From the cell containing the given text, extract its center point as [x, y] coordinate. 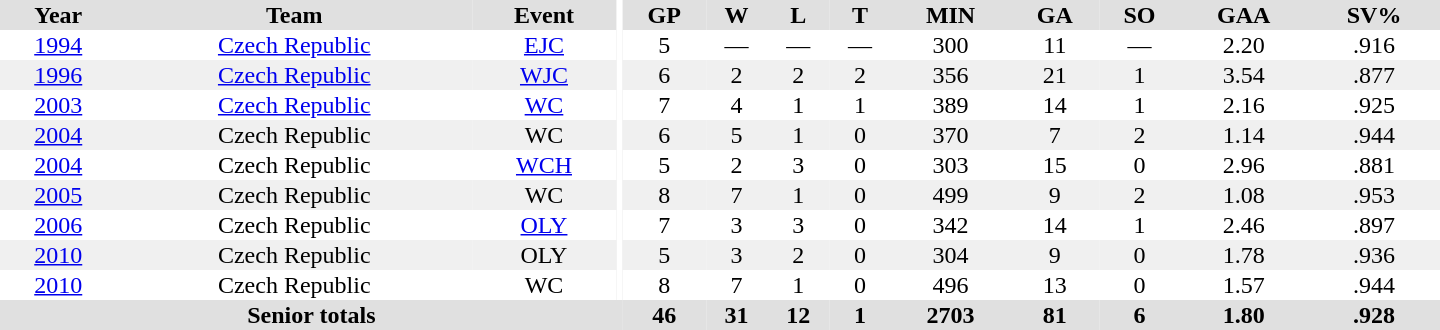
.877 [1374, 75]
1.80 [1244, 315]
356 [951, 75]
81 [1054, 315]
2703 [951, 315]
1.14 [1244, 135]
300 [951, 45]
499 [951, 195]
370 [951, 135]
Team [295, 15]
EJC [544, 45]
.925 [1374, 105]
GAA [1244, 15]
46 [664, 315]
342 [951, 225]
2.96 [1244, 165]
W [737, 15]
2006 [58, 225]
304 [951, 255]
13 [1054, 285]
1.08 [1244, 195]
Event [544, 15]
Year [58, 15]
.897 [1374, 225]
GA [1054, 15]
303 [951, 165]
496 [951, 285]
T [860, 15]
SV% [1374, 15]
.936 [1374, 255]
WJC [544, 75]
2005 [58, 195]
L [798, 15]
1.57 [1244, 285]
15 [1054, 165]
MIN [951, 15]
2.46 [1244, 225]
.916 [1374, 45]
1996 [58, 75]
11 [1054, 45]
2.16 [1244, 105]
GP [664, 15]
2.20 [1244, 45]
.953 [1374, 195]
2003 [58, 105]
Senior totals [312, 315]
31 [737, 315]
.928 [1374, 315]
12 [798, 315]
1.78 [1244, 255]
3.54 [1244, 75]
4 [737, 105]
1994 [58, 45]
389 [951, 105]
21 [1054, 75]
WCH [544, 165]
.881 [1374, 165]
SO [1139, 15]
